Find where the given text appears and provide that cell's center as (x, y) coordinate. 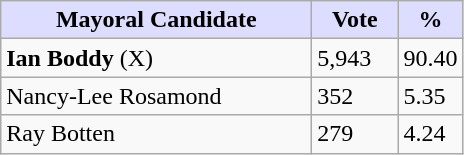
Ray Botten (156, 134)
5.35 (430, 96)
Vote (355, 20)
Mayoral Candidate (156, 20)
Nancy-Lee Rosamond (156, 96)
Ian Boddy (X) (156, 58)
% (430, 20)
5,943 (355, 58)
279 (355, 134)
352 (355, 96)
4.24 (430, 134)
90.40 (430, 58)
